Pinpoint the cell where the given text exists, returning its (X, Y) midpoint coordinate. 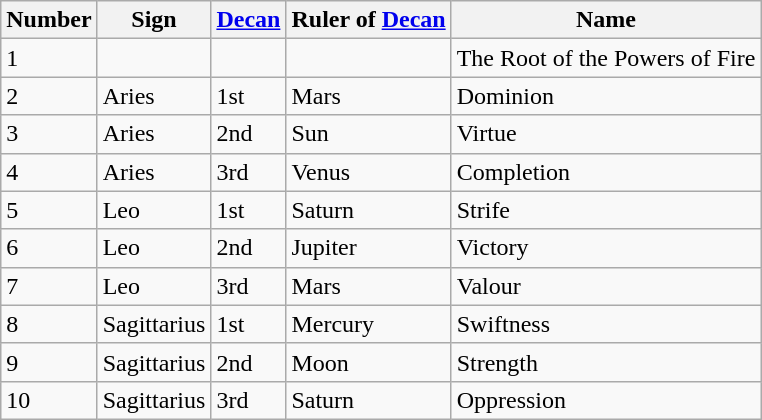
Jupiter (368, 248)
Victory (606, 248)
3 (49, 134)
Venus (368, 172)
Virtue (606, 134)
Strife (606, 210)
Swiftness (606, 324)
Strength (606, 362)
Mercury (368, 324)
Moon (368, 362)
4 (49, 172)
9 (49, 362)
8 (49, 324)
5 (49, 210)
6 (49, 248)
Dominion (606, 96)
Oppression (606, 400)
Completion (606, 172)
Valour (606, 286)
The Root of the Powers of Fire (606, 58)
Number (49, 20)
2 (49, 96)
1 (49, 58)
Name (606, 20)
Ruler of Decan (368, 20)
Decan (248, 20)
10 (49, 400)
7 (49, 286)
Sign (154, 20)
Sun (368, 134)
